Locate the cell with the specified text and output its [x, y] center coordinate. 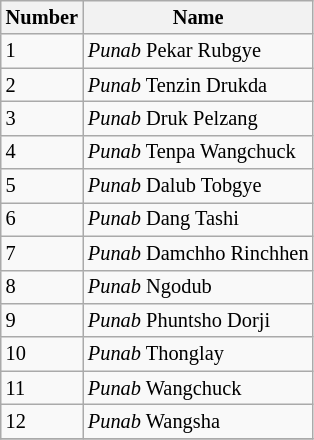
3 [42, 118]
Number [42, 17]
Punab Damchho Rinchhen [198, 253]
4 [42, 152]
Punab Pekar Rubgye [198, 51]
7 [42, 253]
5 [42, 186]
Punab Phuntsho Dorji [198, 320]
Punab Ngodub [198, 287]
Punab Tenpa Wangchuck [198, 152]
Punab Wangchuck [198, 388]
Punab Druk Pelzang [198, 118]
1 [42, 51]
Punab Thonglay [198, 354]
Name [198, 17]
2 [42, 85]
Punab Dang Tashi [198, 219]
8 [42, 287]
10 [42, 354]
Punab Tenzin Drukda [198, 85]
6 [42, 219]
9 [42, 320]
Punab Wangsha [198, 421]
12 [42, 421]
Punab Dalub Tobgye [198, 186]
11 [42, 388]
